Return the (x, y) coordinate for the center point of the cell that contains the specified text.  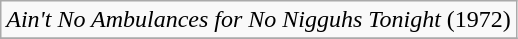
Ain't No Ambulances for No Nigguhs Tonight (1972) (259, 20)
